Return the (X, Y) coordinate for the center point of the cell that contains the specified text.  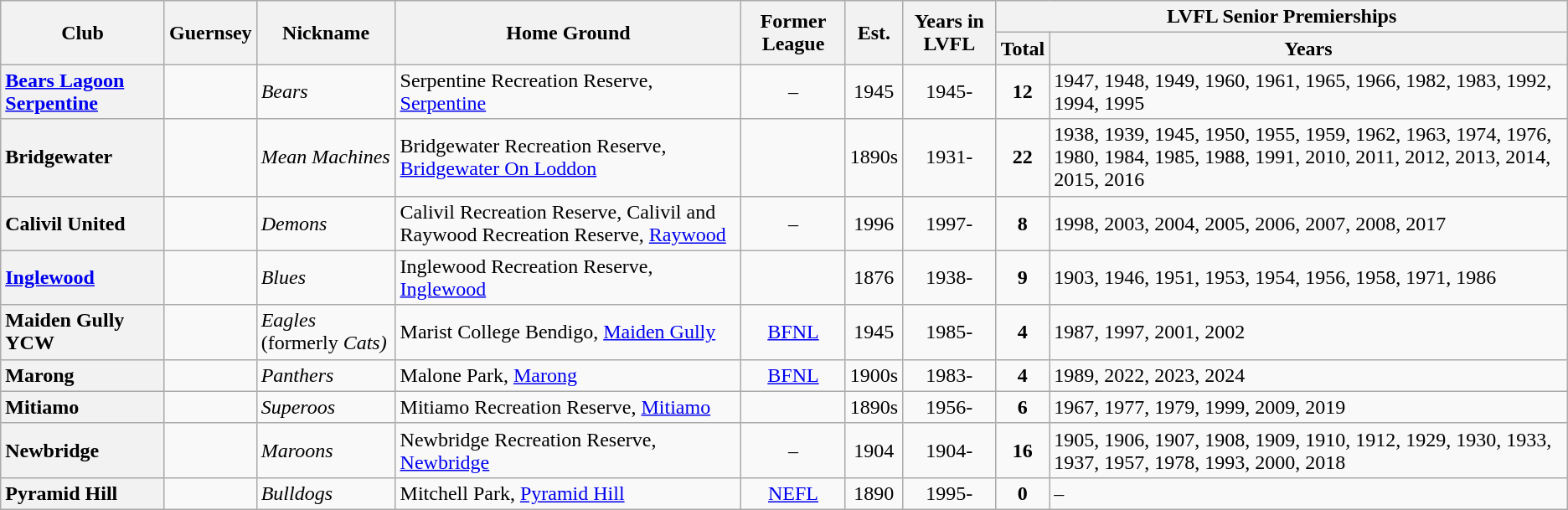
Mean Machines (326, 157)
1904- (950, 451)
16 (1023, 451)
1931- (950, 157)
1997- (950, 223)
1989, 2022, 2023, 2024 (1308, 375)
LVFL Senior Premierships (1282, 17)
Mitchell Park, Pyramid Hill (568, 493)
Total (1023, 49)
Bridgewater (83, 157)
Marong (83, 375)
Mitiamo Recreation Reserve, Mitiamo (568, 407)
1996 (874, 223)
Calivil Recreation Reserve, Calivil and Raywood Recreation Reserve, Raywood (568, 223)
12 (1023, 92)
Bears (326, 92)
Panthers (326, 375)
Years in LVFL (950, 33)
Malone Park, Marong (568, 375)
Home Ground (568, 33)
Demons (326, 223)
22 (1023, 157)
Inglewood Recreation Reserve, Inglewood (568, 278)
1956- (950, 407)
Bridgewater Recreation Reserve, Bridgewater On Loddon (568, 157)
1876 (874, 278)
1938- (950, 278)
Est. (874, 33)
1987, 1997, 2001, 2002 (1308, 332)
Maroons (326, 451)
Mitiamo (83, 407)
1967, 1977, 1979, 1999, 2009, 2019 (1308, 407)
Serpentine Recreation Reserve, Serpentine (568, 92)
Inglewood (83, 278)
6 (1023, 407)
1905, 1906, 1907, 1908, 1909, 1910, 1912, 1929, 1930, 1933, 1937, 1957, 1978, 1993, 2000, 2018 (1308, 451)
Calivil United (83, 223)
Pyramid Hill (83, 493)
1983- (950, 375)
Blues (326, 278)
1903, 1946, 1951, 1953, 1954, 1956, 1958, 1971, 1986 (1308, 278)
1947, 1948, 1949, 1960, 1961, 1965, 1966, 1982, 1983, 1992, 1994, 1995 (1308, 92)
Newbridge Recreation Reserve, Newbridge (568, 451)
1995- (950, 493)
Former League (793, 33)
Guernsey (210, 33)
8 (1023, 223)
1998, 2003, 2004, 2005, 2006, 2007, 2008, 2017 (1308, 223)
Bears Lagoon Serpentine (83, 92)
Maiden Gully YCW (83, 332)
1945- (950, 92)
Eagles (formerly Cats) (326, 332)
Newbridge (83, 451)
Superoos (326, 407)
Club (83, 33)
Marist College Bendigo, Maiden Gully (568, 332)
Nickname (326, 33)
1904 (874, 451)
1938, 1939, 1945, 1950, 1955, 1959, 1962, 1963, 1974, 1976, 1980, 1984, 1985, 1988, 1991, 2010, 2011, 2012, 2013, 2014, 2015, 2016 (1308, 157)
0 (1023, 493)
1890 (874, 493)
1900s (874, 375)
NEFL (793, 493)
1985- (950, 332)
Years (1308, 49)
Bulldogs (326, 493)
9 (1023, 278)
